Capture the cell that displays the provided text and extract its [x, y] central coordinate. 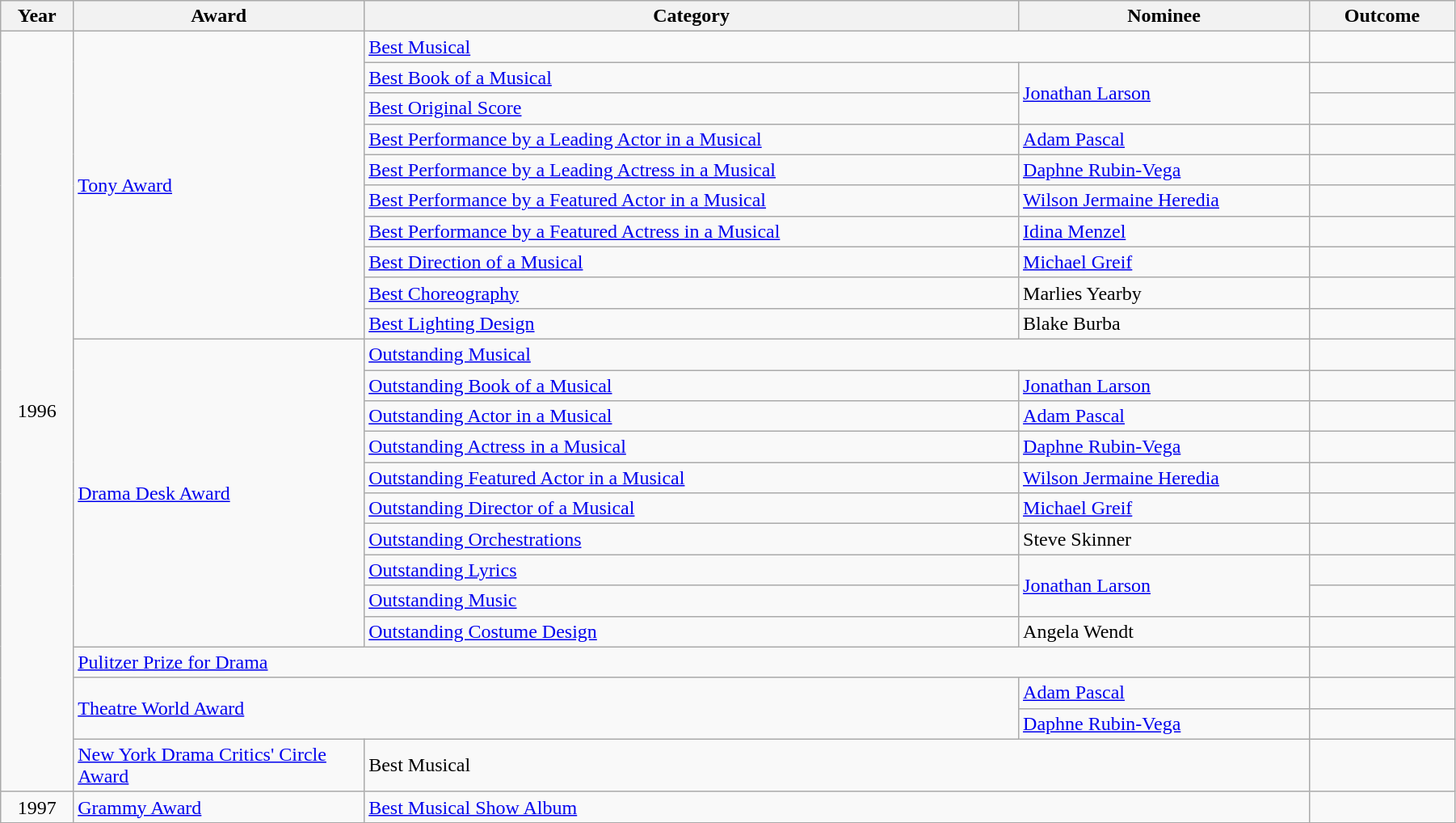
Tony Award [219, 186]
Best Musical Show Album [837, 807]
Best Performance by a Leading Actress in a Musical [692, 170]
Blake Burba [1164, 323]
Outcome [1382, 16]
Year [37, 16]
Drama Desk Award [219, 493]
Best Lighting Design [692, 323]
Pulitzer Prize for Drama [692, 662]
Outstanding Costume Design [692, 631]
Best Original Score [692, 108]
Outstanding Director of a Musical [692, 509]
Nominee [1164, 16]
Grammy Award [219, 807]
Best Performance by a Featured Actor in a Musical [692, 200]
Outstanding Music [692, 601]
New York Drama Critics' Circle Award [219, 765]
Best Performance by a Featured Actress in a Musical [692, 231]
Outstanding Orchestrations [692, 539]
Outstanding Featured Actor in a Musical [692, 478]
1997 [37, 807]
Best Choreography [692, 293]
Best Direction of a Musical [692, 262]
Best Performance by a Leading Actor in a Musical [692, 139]
Outstanding Book of a Musical [692, 386]
Steve Skinner [1164, 539]
Outstanding Lyrics [692, 570]
Outstanding Actor in a Musical [692, 416]
Award [219, 16]
1996 [37, 411]
Outstanding Actress in a Musical [692, 447]
Best Book of a Musical [692, 78]
Outstanding Musical [837, 354]
Marlies Yearby [1164, 293]
Angela Wendt [1164, 631]
Category [692, 16]
Idina Menzel [1164, 231]
Theatre World Award [546, 708]
